From the cell containing the given text, extract its center point as [x, y] coordinate. 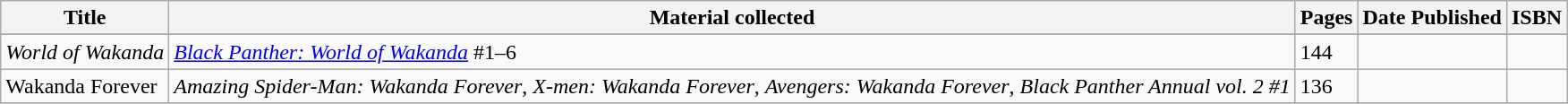
144 [1326, 52]
136 [1326, 86]
World of Wakanda [85, 52]
Date Published [1432, 18]
ISBN [1536, 18]
Amazing Spider-Man: Wakanda Forever, X-men: Wakanda Forever, Avengers: Wakanda Forever, Black Panther Annual vol. 2 #1 [732, 86]
Black Panther: World of Wakanda #1–6 [732, 52]
Title [85, 18]
Material collected [732, 18]
Wakanda Forever [85, 86]
Pages [1326, 18]
